Search for the cell housing the specified text and yield its [x, y] center coordinate. 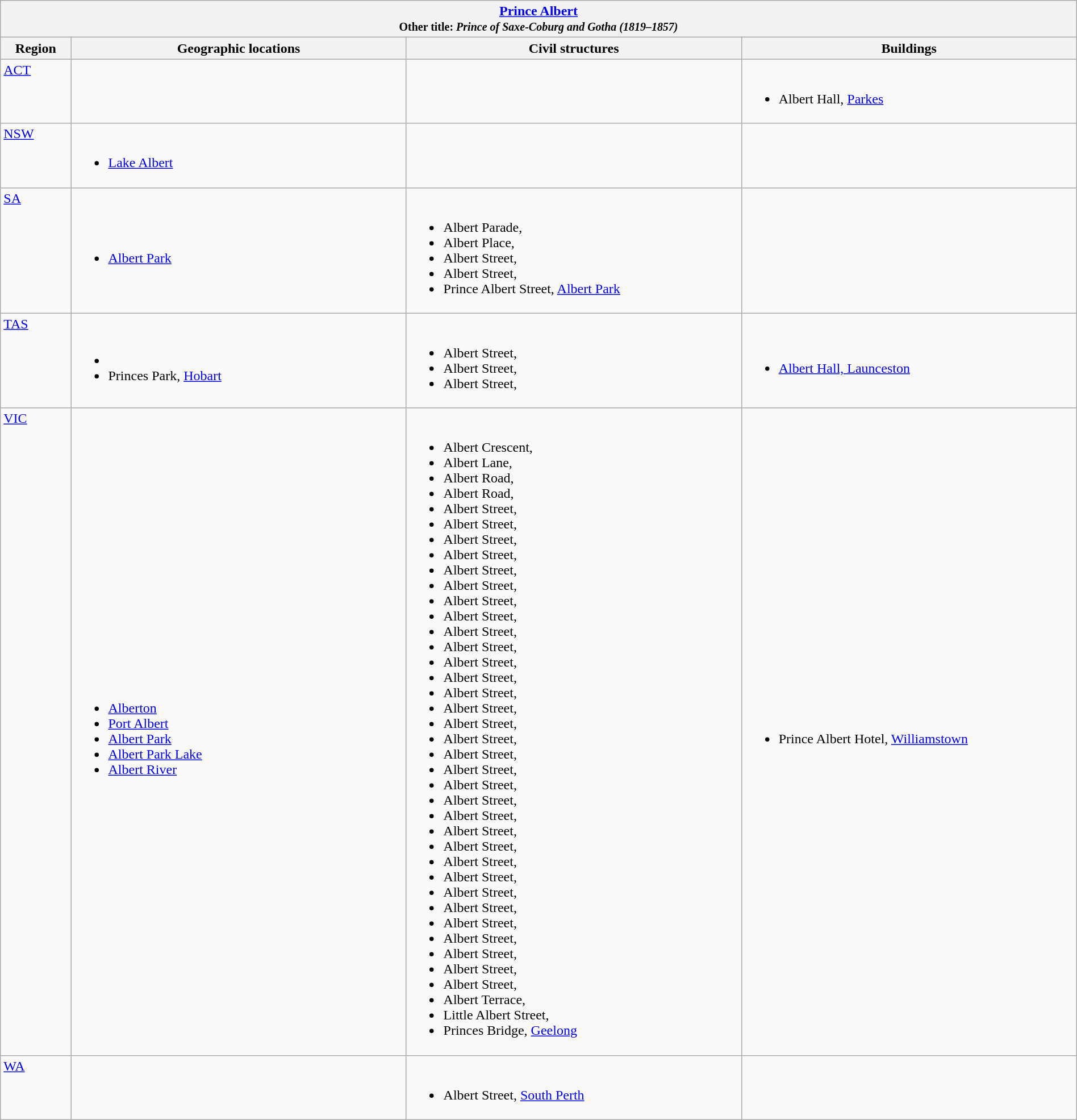
NSW [36, 156]
SA [36, 250]
Albert Park [239, 250]
Prince Albert Hotel, Williamstown [909, 732]
AlbertonPort AlbertAlbert ParkAlbert Park LakeAlbert River [239, 732]
TAS [36, 360]
ACT [36, 91]
WA [36, 1088]
Geographic locations [239, 48]
Civil structures [574, 48]
Albert Hall, Launceston [909, 360]
Princes Park, Hobart [239, 360]
Prince AlbertOther title: Prince of Saxe-Coburg and Gotha (1819–1857) [538, 19]
Region [36, 48]
VIC [36, 732]
Albert Hall, Parkes [909, 91]
Buildings [909, 48]
Albert Street, South Perth [574, 1088]
Lake Albert [239, 156]
Albert Parade, Albert Place, Albert Street, Albert Street, Prince Albert Street, Albert Park [574, 250]
Albert Street, Albert Street, Albert Street, [574, 360]
